Pinpoint the cell where the given text exists, returning its [x, y] midpoint coordinate. 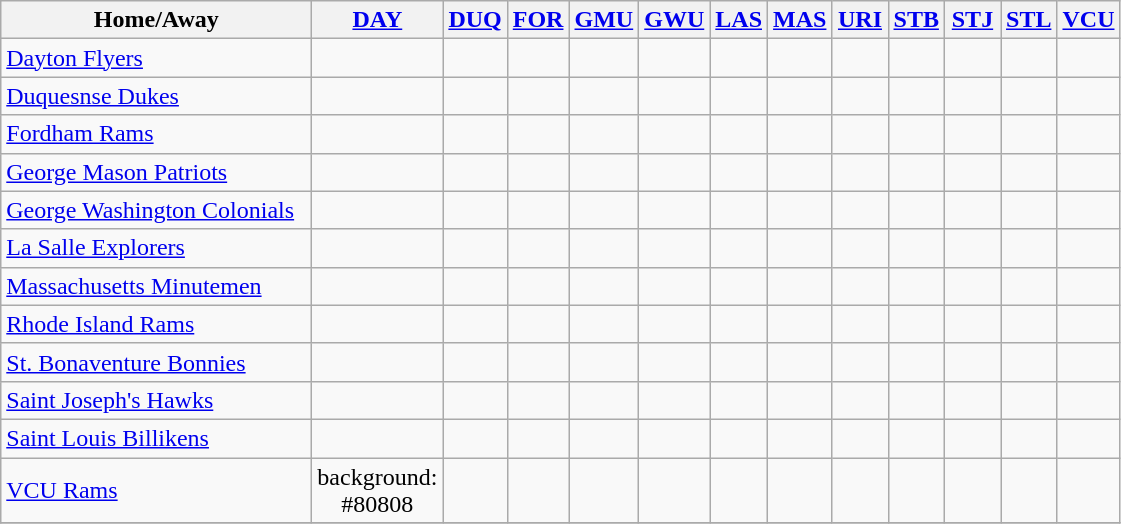
STB [916, 20]
Massachusetts Minutemen [156, 286]
VCU Rams [156, 490]
VCU [1088, 20]
URI [860, 20]
Home/Away [156, 20]
La Salle Explorers [156, 248]
Dayton Flyers [156, 58]
STL [1028, 20]
LAS [739, 20]
George Mason Patriots [156, 172]
MAS [800, 20]
St. Bonaventure Bonnies [156, 362]
STJ [972, 20]
Rhode Island Rams [156, 324]
FOR [538, 20]
background: #80808 [378, 490]
Fordham Rams [156, 134]
Duquesnse Dukes [156, 96]
DUQ [475, 20]
GMU [604, 20]
GWU [674, 20]
George Washington Colonials [156, 210]
Saint Louis Billikens [156, 438]
DAY [378, 20]
Saint Joseph's Hawks [156, 400]
